Search for the cell housing the specified text and yield its [x, y] center coordinate. 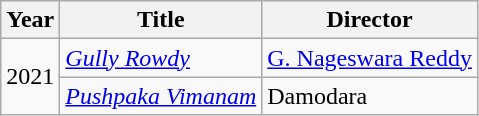
2021 [30, 77]
G. Nageswara Reddy [370, 58]
Director [370, 20]
Pushpaka Vimanam [161, 96]
Damodara [370, 96]
Title [161, 20]
Year [30, 20]
Gully Rowdy [161, 58]
